Capture the cell that displays the provided text and extract its (X, Y) central coordinate. 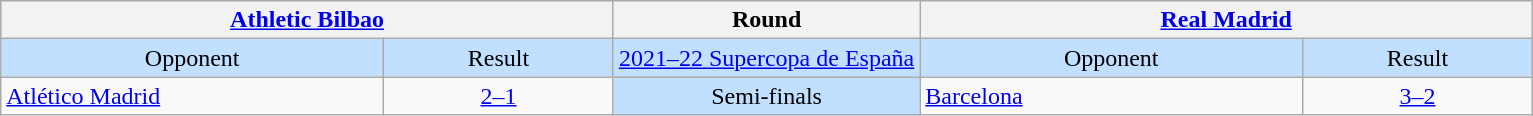
3–2 (1418, 96)
Barcelona (1112, 96)
2021–22 Supercopa de España (766, 58)
Round (766, 20)
Athletic Bilbao (308, 20)
2–1 (499, 96)
Real Madrid (1226, 20)
Atlético Madrid (192, 96)
Semi-finals (766, 96)
